For the text-containing cell, return its midpoint in [x, y] coordinate format. 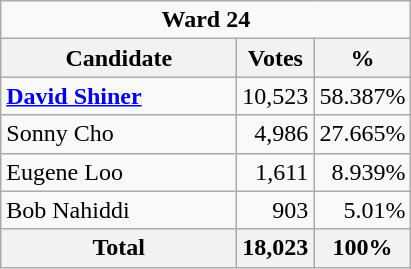
Bob Nahiddi [119, 210]
Eugene Loo [119, 172]
% [362, 58]
100% [362, 248]
Ward 24 [206, 20]
David Shiner [119, 96]
Candidate [119, 58]
1,611 [276, 172]
10,523 [276, 96]
18,023 [276, 248]
4,986 [276, 134]
Sonny Cho [119, 134]
8.939% [362, 172]
Votes [276, 58]
Total [119, 248]
5.01% [362, 210]
903 [276, 210]
27.665% [362, 134]
58.387% [362, 96]
